Output the [x, y] coordinate of the center of the cell containing the given text.  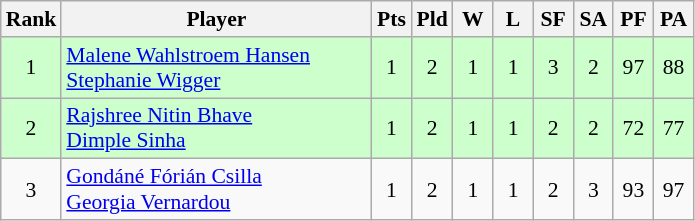
72 [633, 128]
Pld [432, 19]
W [473, 19]
Rajshree Nitin Bhave Dimple Sinha [216, 128]
SF [553, 19]
SA [593, 19]
77 [673, 128]
93 [633, 190]
Player [216, 19]
Rank [32, 19]
Pts [391, 19]
PA [673, 19]
PF [633, 19]
Gondáné Fórián Csilla Georgia Vernardou [216, 190]
L [513, 19]
88 [673, 68]
Malene Wahlstroem Hansen Stephanie Wigger [216, 68]
